Return the (x, y) coordinate for the center point of the cell that contains the specified text.  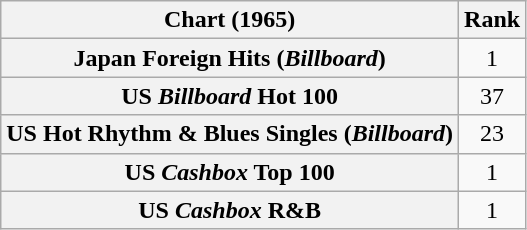
US Billboard Hot 100 (230, 96)
US Cashbox R&B (230, 210)
US Hot Rhythm & Blues Singles (Billboard) (230, 134)
Japan Foreign Hits (Billboard) (230, 58)
23 (492, 134)
Chart (1965) (230, 20)
US Cashbox Top 100 (230, 172)
37 (492, 96)
Rank (492, 20)
